Output the [X, Y] coordinate of the center of the cell containing the given text.  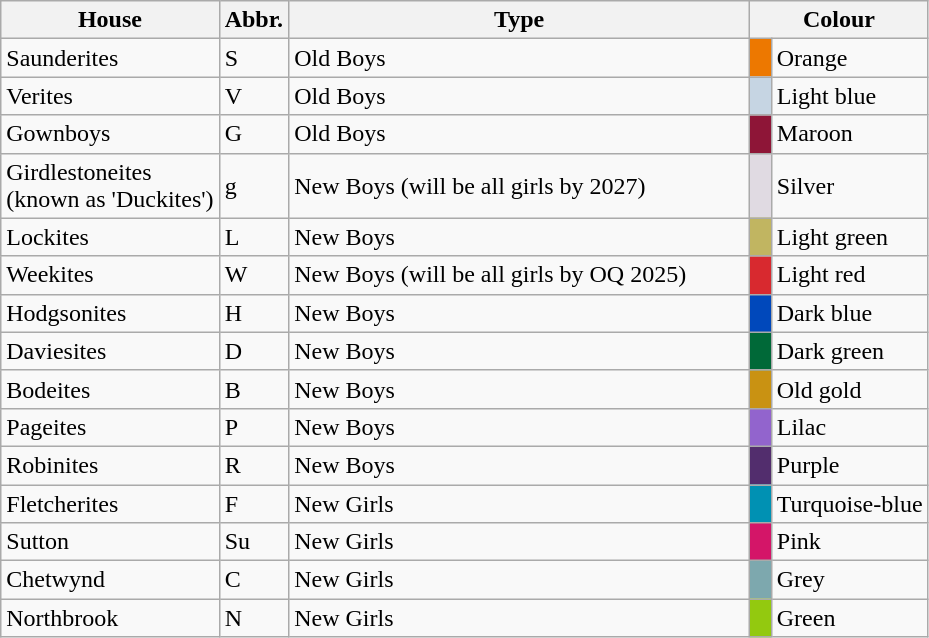
Pageites [110, 427]
Colour [839, 20]
H [254, 313]
New Boys (will be all girls by 2027) [520, 186]
Hodgsonites [110, 313]
D [254, 351]
Robinites [110, 465]
G [254, 134]
Bodeites [110, 389]
Light red [850, 275]
Weekites [110, 275]
Orange [850, 58]
Dark blue [850, 313]
Lockites [110, 237]
Light blue [850, 96]
Type [520, 20]
Lilac [850, 427]
Old gold [850, 389]
Verites [110, 96]
Maroon [850, 134]
Grey [850, 580]
Dark green [850, 351]
House [110, 20]
Purple [850, 465]
Girdlestoneites(known as 'Duckites') [110, 186]
L [254, 237]
Fletcherites [110, 503]
g [254, 186]
S [254, 58]
C [254, 580]
New Boys (will be all girls by OQ 2025) [520, 275]
Su [254, 542]
Pink [850, 542]
Daviesites [110, 351]
R [254, 465]
B [254, 389]
Gownboys [110, 134]
Abbr. [254, 20]
Northbrook [110, 618]
W [254, 275]
Green [850, 618]
Light green [850, 237]
N [254, 618]
Chetwynd [110, 580]
Saunderites [110, 58]
Turquoise-blue [850, 503]
F [254, 503]
V [254, 96]
P [254, 427]
Sutton [110, 542]
Silver [850, 186]
